Extract the (X, Y) coordinate from the center of the cell holding the provided text.  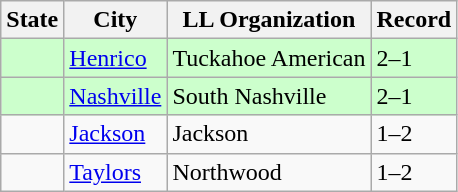
Northwood (269, 172)
LL Organization (269, 20)
Tuckahoe American (269, 58)
Henrico (116, 58)
State (32, 20)
South Nashville (269, 96)
Nashville (116, 96)
Record (414, 20)
City (116, 20)
Taylors (116, 172)
